Return (x, y) of the center of cell containing provided text 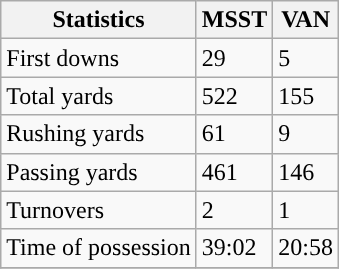
461 (234, 172)
Total yards (99, 96)
155 (306, 96)
29 (234, 58)
5 (306, 58)
2 (234, 210)
9 (306, 134)
Time of possession (99, 248)
522 (234, 96)
39:02 (234, 248)
MSST (234, 20)
VAN (306, 20)
Rushing yards (99, 134)
146 (306, 172)
Statistics (99, 20)
20:58 (306, 248)
1 (306, 210)
First downs (99, 58)
Turnovers (99, 210)
Passing yards (99, 172)
61 (234, 134)
